Find where the given text appears and provide that cell's center as (x, y) coordinate. 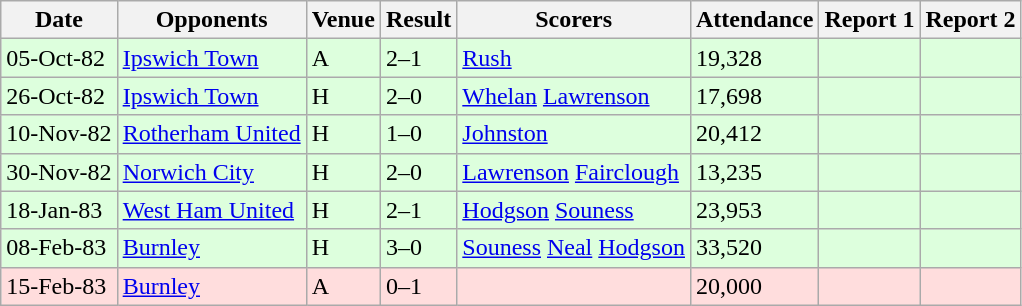
Venue (343, 20)
Rush (574, 58)
1–0 (418, 134)
Souness Neal Hodgson (574, 248)
Attendance (754, 20)
0–1 (418, 286)
Scorers (574, 20)
Date (59, 20)
33,520 (754, 248)
18-Jan-83 (59, 210)
05-Oct-82 (59, 58)
3–0 (418, 248)
Result (418, 20)
Johnston (574, 134)
Report 2 (970, 20)
30-Nov-82 (59, 172)
Hodgson Souness (574, 210)
17,698 (754, 96)
23,953 (754, 210)
20,000 (754, 286)
10-Nov-82 (59, 134)
19,328 (754, 58)
13,235 (754, 172)
Norwich City (212, 172)
Whelan Lawrenson (574, 96)
West Ham United (212, 210)
Opponents (212, 20)
Lawrenson Fairclough (574, 172)
26-Oct-82 (59, 96)
Report 1 (870, 20)
08-Feb-83 (59, 248)
20,412 (754, 134)
15-Feb-83 (59, 286)
Rotherham United (212, 134)
